Capture the cell that displays the provided text and extract its (X, Y) central coordinate. 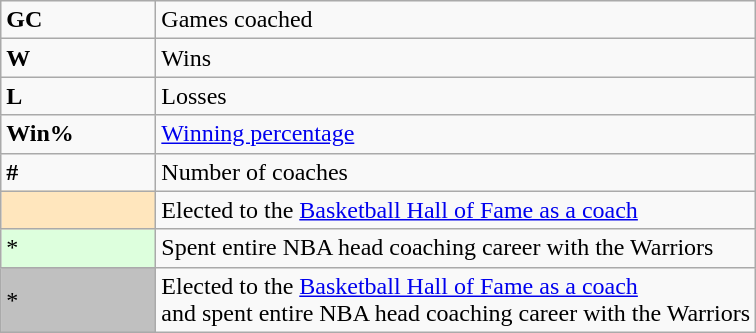
Elected to the Basketball Hall of Fame as a coach (456, 210)
Losses (456, 96)
Spent entire NBA head coaching career with the Warriors (456, 248)
GC (78, 20)
Wins (456, 58)
Games coached (456, 20)
Elected to the Basketball Hall of Fame as a coachand spent entire NBA head coaching career with the Warriors (456, 300)
L (78, 96)
Winning percentage (456, 134)
W (78, 58)
Win% (78, 134)
# (78, 172)
Number of coaches (456, 172)
